Find where the given text appears and provide that cell's center as (X, Y) coordinate. 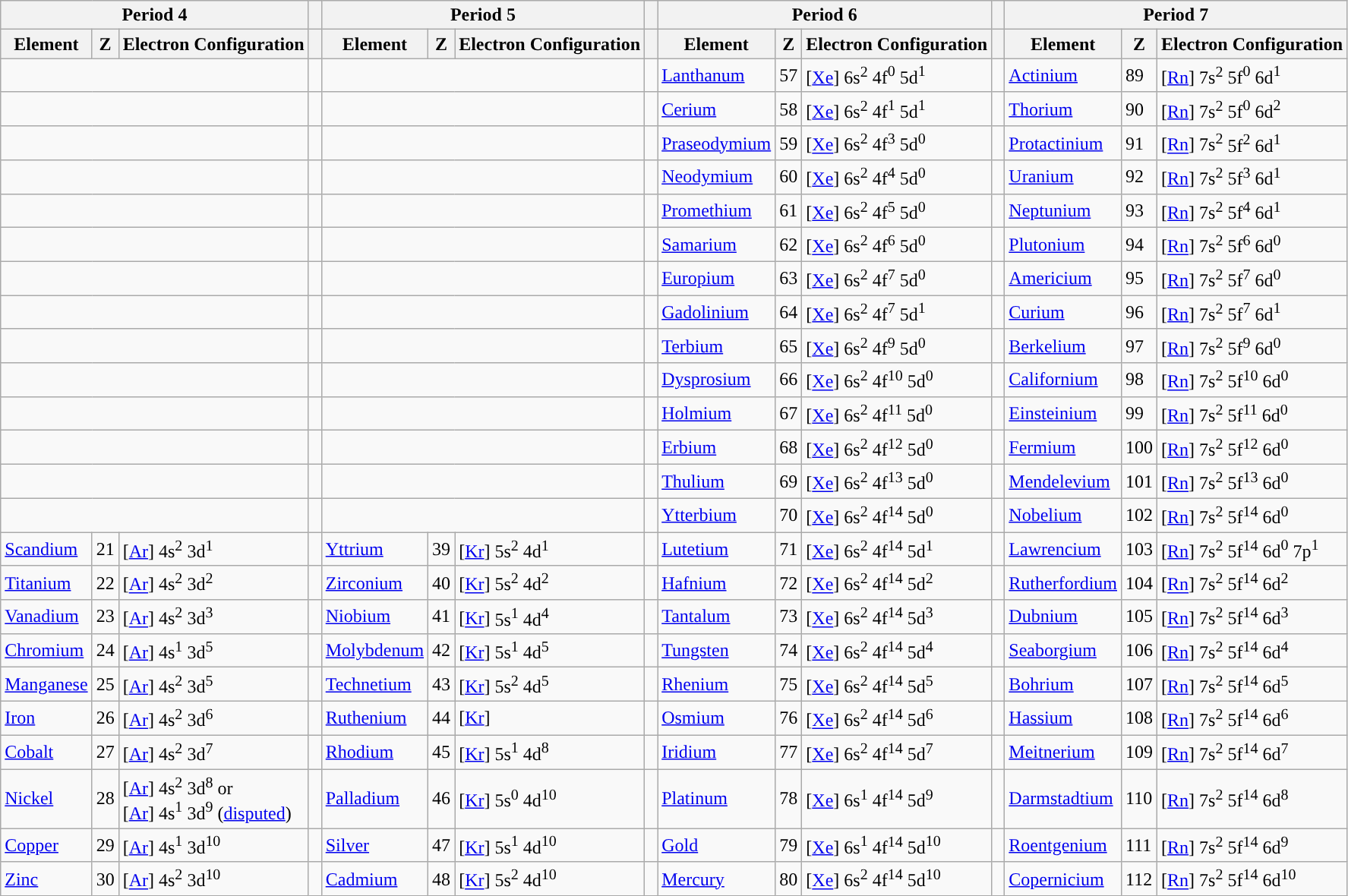
80 (788, 879)
Mercury (717, 879)
Holmium (717, 413)
Tungsten (717, 650)
Period 4 (155, 15)
[Kr] 5s0 4d10 (550, 799)
90 (1139, 109)
28 (105, 799)
Thorium (1063, 109)
75 (788, 685)
62 (788, 245)
Cerium (717, 109)
Palladium (374, 799)
[Ar] 4s2 3d8 or [Ar] 4s1 3d9 (disputed) (213, 799)
109 (1139, 752)
104 (1139, 583)
[Xe] 6s2 4f9 5d0 (897, 346)
72 (788, 583)
99 (1139, 413)
68 (788, 448)
Meitnerium (1063, 752)
69 (788, 481)
[Ar] 4s2 3d7 (213, 752)
103 (1139, 550)
Manganese (46, 685)
Bohrium (1063, 685)
Dubnium (1063, 617)
63 (788, 278)
Neptunium (1063, 211)
Lawrencium (1063, 550)
Yttrium (374, 550)
Curium (1063, 313)
[Xe] 6s2 4f13 5d0 (897, 481)
Zirconium (374, 583)
95 (1139, 278)
22 (105, 583)
[Rn] 7s2 5f2 6d1 (1252, 143)
Period 6 (825, 15)
[Ar] 4s2 3d2 (213, 583)
Rhenium (717, 685)
[Xe] 6s2 4f14 5d0 (897, 515)
Period 5 (483, 15)
92 (1139, 178)
73 (788, 617)
27 (105, 752)
60 (788, 178)
57 (788, 76)
48 (442, 879)
Lanthanum (717, 76)
Uranium (1063, 178)
Chromium (46, 650)
61 (788, 211)
Nickel (46, 799)
93 (1139, 211)
Period 7 (1176, 15)
76 (788, 718)
[Ar] 4s2 3d1 (213, 550)
Promethium (717, 211)
[Rn] 7s2 5f14 6d9 (1252, 846)
Actinium (1063, 76)
[Kr] 5s2 4d5 (550, 685)
[Kr] 5s1 4d4 (550, 617)
Roentgenium (1063, 846)
[Kr] 5s2 4d2 (550, 583)
74 (788, 650)
Iron (46, 718)
[Xe] 6s1 4f14 5d10 (897, 846)
91 (1139, 143)
[Rn] 7s2 5f14 6d5 (1252, 685)
Gold (717, 846)
[Rn] 7s2 5f14 6d6 (1252, 718)
[Xe] 6s2 4f14 5d2 (897, 583)
71 (788, 550)
Dysprosium (717, 380)
Rhodium (374, 752)
[Rn] 7s2 5f14 6d10 (1252, 879)
[Xe] 6s2 4f14 5d3 (897, 617)
105 (1139, 617)
Seaborgium (1063, 650)
[Rn] 7s2 5f6 6d0 (1252, 245)
66 (788, 380)
110 (1139, 799)
21 (105, 550)
[Xe] 6s2 4f0 5d1 (897, 76)
[Ar] 4s2 3d5 (213, 685)
[Rn] 7s2 5f4 6d1 (1252, 211)
Erbium (717, 448)
[Rn] 7s2 5f0 6d2 (1252, 109)
107 (1139, 685)
[Rn] 7s2 5f10 6d0 (1252, 380)
Ytterbium (717, 515)
[Rn] 7s2 5f14 6d4 (1252, 650)
[Xe] 6s2 4f14 5d4 (897, 650)
41 (442, 617)
Darmstadtium (1063, 799)
[Xe] 6s2 4f7 5d0 (897, 278)
Berkelium (1063, 346)
102 (1139, 515)
30 (105, 879)
77 (788, 752)
Gadolinium (717, 313)
Americium (1063, 278)
[Kr] 5s1 4d5 (550, 650)
94 (1139, 245)
23 (105, 617)
[Ar] 4s1 3d10 (213, 846)
Iridium (717, 752)
Copper (46, 846)
Samarium (717, 245)
26 (105, 718)
[Rn] 7s2 5f0 6d1 (1252, 76)
Silver (374, 846)
Platinum (717, 799)
[Xe] 6s1 4f14 5d9 (897, 799)
111 (1139, 846)
Tantalum (717, 617)
25 (105, 685)
59 (788, 143)
42 (442, 650)
Praseodymium (717, 143)
[Xe] 6s2 4f1 5d1 (897, 109)
Hafnium (717, 583)
24 (105, 650)
[Rn] 7s2 5f7 6d0 (1252, 278)
Titanium (46, 583)
58 (788, 109)
[Kr] (550, 718)
43 (442, 685)
Rutherfordium (1063, 583)
67 (788, 413)
[Rn] 7s2 5f14 6d7 (1252, 752)
46 (442, 799)
Thulium (717, 481)
Vanadium (46, 617)
[Xe] 6s2 4f14 5d7 (897, 752)
[Rn] 7s2 5f14 6d0 7p1 (1252, 550)
70 (788, 515)
Mendelevium (1063, 481)
Cobalt (46, 752)
Einsteinium (1063, 413)
[Xe] 6s2 4f7 5d1 (897, 313)
[Xe] 6s2 4f6 5d0 (897, 245)
[Kr] 5s1 4d8 (550, 752)
Plutonium (1063, 245)
47 (442, 846)
[Rn] 7s2 5f3 6d1 (1252, 178)
[Rn] 7s2 5f13 6d0 (1252, 481)
[Xe] 6s2 4f14 5d6 (897, 718)
[Ar] 4s2 3d3 (213, 617)
45 (442, 752)
44 (442, 718)
[Kr] 5s1 4d10 (550, 846)
[Xe] 6s2 4f14 5d5 (897, 685)
Cadmium (374, 879)
100 (1139, 448)
[Rn] 7s2 5f9 6d0 (1252, 346)
[Rn] 7s2 5f11 6d0 (1252, 413)
39 (442, 550)
Niobium (374, 617)
Osmium (717, 718)
[Xe] 6s2 4f3 5d0 (897, 143)
[Ar] 4s2 3d10 (213, 879)
108 (1139, 718)
97 (1139, 346)
Scandium (46, 550)
112 (1139, 879)
[Rn] 7s2 5f14 6d3 (1252, 617)
[Kr] 5s2 4d1 (550, 550)
101 (1139, 481)
Nobelium (1063, 515)
Europium (717, 278)
Terbium (717, 346)
Zinc (46, 879)
[Xe] 6s2 4f11 5d0 (897, 413)
[Xe] 6s2 4f12 5d0 (897, 448)
Protactinium (1063, 143)
79 (788, 846)
Fermium (1063, 448)
78 (788, 799)
64 (788, 313)
106 (1139, 650)
89 (1139, 76)
[Xe] 6s2 4f10 5d0 (897, 380)
[Xe] 6s2 4f4 5d0 (897, 178)
[Xe] 6s2 4f5 5d0 (897, 211)
Copernicium (1063, 879)
[Ar] 4s2 3d6 (213, 718)
Californium (1063, 380)
Ruthenium (374, 718)
Technetium (374, 685)
[Rn] 7s2 5f14 6d0 (1252, 515)
96 (1139, 313)
29 (105, 846)
[Rn] 7s2 5f14 6d8 (1252, 799)
65 (788, 346)
Lutetium (717, 550)
98 (1139, 380)
Molybdenum (374, 650)
[Rn] 7s2 5f12 6d0 (1252, 448)
40 (442, 583)
[Rn] 7s2 5f14 6d2 (1252, 583)
[Xe] 6s2 4f14 5d1 (897, 550)
Hassium (1063, 718)
[Xe] 6s2 4f14 5d10 (897, 879)
Neodymium (717, 178)
[Ar] 4s1 3d5 (213, 650)
[Kr] 5s2 4d10 (550, 879)
[Rn] 7s2 5f7 6d1 (1252, 313)
